Determine the [X, Y] coordinate at the center of the cell enclosing the given text.  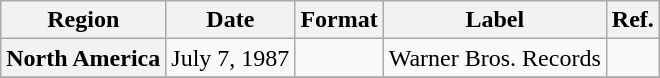
Ref. [632, 20]
Date [230, 20]
North America [84, 58]
Warner Bros. Records [494, 58]
July 7, 1987 [230, 58]
Label [494, 20]
Region [84, 20]
Format [339, 20]
